Detect which cell encompasses the target text, then output its [X, Y] center coordinate. 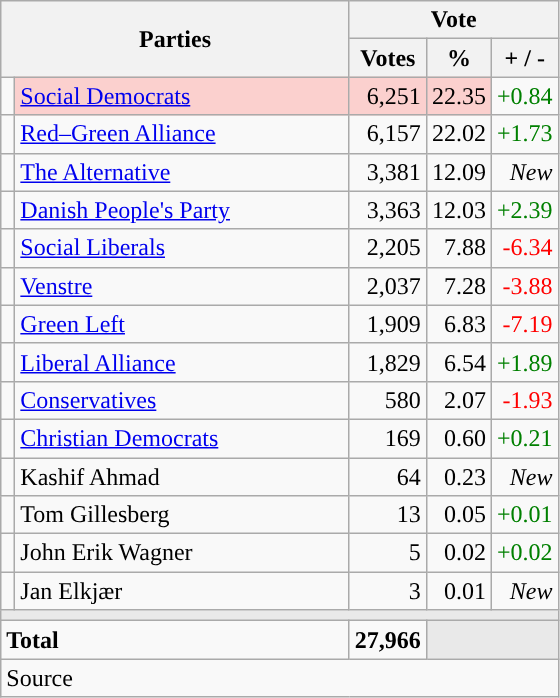
27,966 [388, 640]
John Erik Wagner [182, 553]
+0.01 [524, 515]
6,157 [388, 134]
Danish People's Party [182, 210]
12.09 [458, 172]
580 [388, 400]
Green Left [182, 324]
6.54 [458, 362]
Total [176, 640]
Votes [388, 58]
+0.21 [524, 438]
64 [388, 477]
The Alternative [182, 172]
2,037 [388, 286]
+2.39 [524, 210]
6,251 [388, 96]
-3.88 [524, 286]
Tom Gillesberg [182, 515]
2.07 [458, 400]
+1.73 [524, 134]
-6.34 [524, 248]
0.01 [458, 591]
22.35 [458, 96]
169 [388, 438]
Source [280, 678]
0.60 [458, 438]
Vote [454, 20]
Liberal Alliance [182, 362]
5 [388, 553]
Red–Green Alliance [182, 134]
+0.84 [524, 96]
3,363 [388, 210]
Parties [176, 39]
Christian Democrats [182, 438]
6.83 [458, 324]
+0.02 [524, 553]
0.05 [458, 515]
Kashif Ahmad [182, 477]
Conservatives [182, 400]
Social Liberals [182, 248]
+1.89 [524, 362]
3 [388, 591]
7.28 [458, 286]
2,205 [388, 248]
1,909 [388, 324]
-1.93 [524, 400]
1,829 [388, 362]
Social Democrats [182, 96]
Venstre [182, 286]
% [458, 58]
3,381 [388, 172]
+ / - [524, 58]
0.02 [458, 553]
0.23 [458, 477]
12.03 [458, 210]
22.02 [458, 134]
7.88 [458, 248]
13 [388, 515]
-7.19 [524, 324]
Jan Elkjær [182, 591]
